For the text-containing cell, return its midpoint in (X, Y) coordinate format. 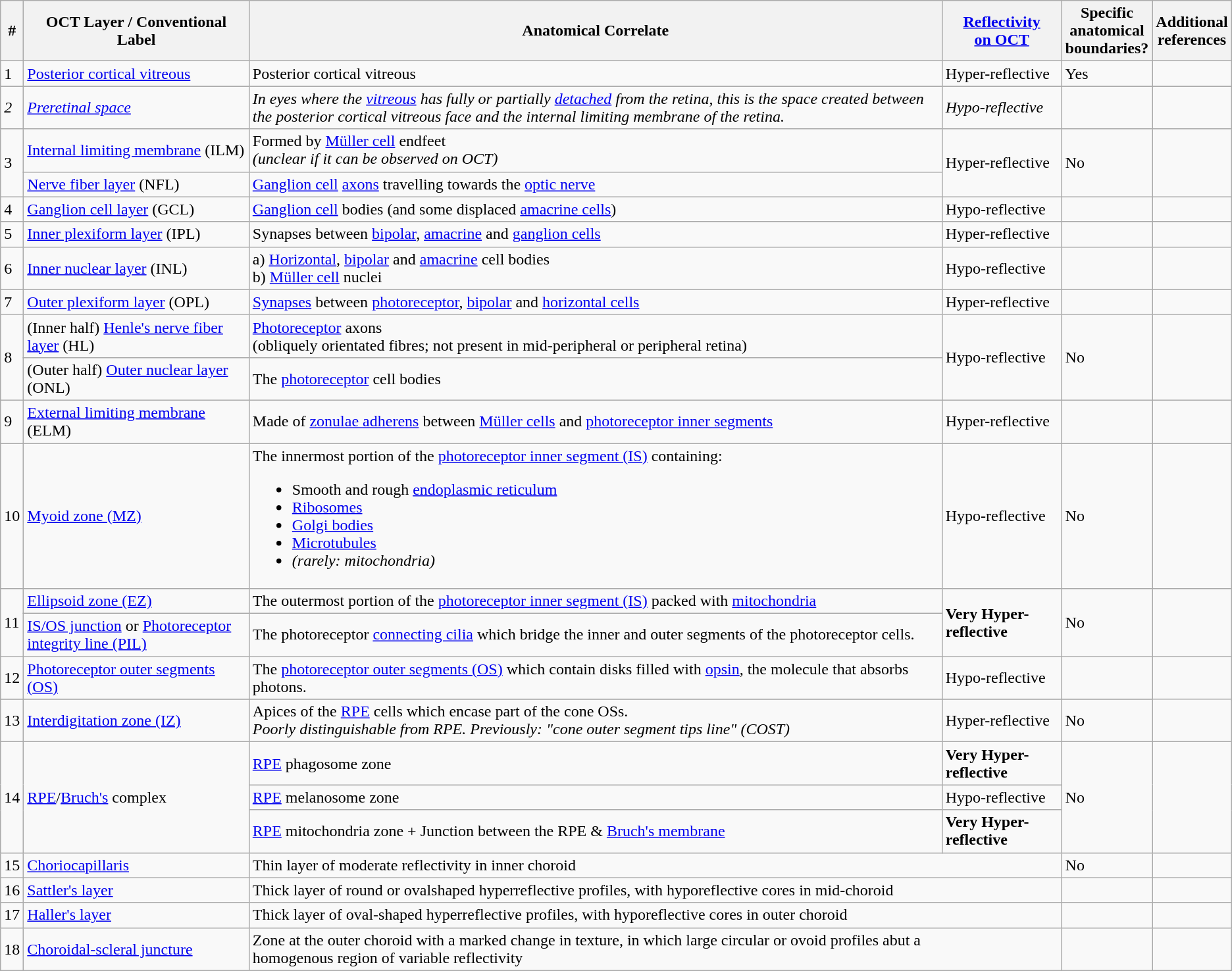
2 (12, 108)
5 (12, 234)
The photoreceptor connecting cilia which bridge the inner and outer segments of the photoreceptor cells. (595, 635)
IS/OS junction or Photoreceptor integrity line (PIL) (136, 635)
13 (12, 721)
RPE phagosome zone (595, 763)
Made of zonulae adherens between Müller cells and photoreceptor inner segments (595, 421)
4 (12, 209)
14 (12, 797)
Synapses between bipolar, amacrine and ganglion cells (595, 234)
Ellipsoid zone (EZ) (136, 601)
# (12, 31)
The photoreceptor outer segments (OS) which contain disks filled with opsin, the molecule that absorbs photons. (595, 678)
RPE/Bruch's complex (136, 797)
Inner plexiform layer (IPL) (136, 234)
Anatomical Correlate (595, 31)
Haller's layer (136, 915)
9 (12, 421)
6 (12, 268)
Ganglion cell layer (GCL) (136, 209)
15 (12, 865)
Synapses between photoreceptor, bipolar and horizontal cells (595, 302)
Thick layer of round or ovalshaped hyperreflective profiles, with hyporeflective cores in mid-choroid (655, 890)
Reflectivityon OCT (1002, 31)
Myoid zone (MZ) (136, 516)
Interdigitation zone (IZ) (136, 721)
Thin layer of moderate reflectivity in inner choroid (655, 865)
Apices of the RPE cells which encase part of the cone OSs.Poorly distinguishable from RPE. Previously: "cone outer segment tips line" (COST) (595, 721)
RPE melanosome zone (595, 797)
16 (12, 890)
Ganglion cell bodies (and some displaced amacrine cells) (595, 209)
Specificanatomicalboundaries? (1107, 31)
a) Horizontal, bipolar and amacrine cell bodiesb) Müller cell nuclei (595, 268)
17 (12, 915)
The outermost portion of the photoreceptor inner segment (IS) packed with mitochondria (595, 601)
7 (12, 302)
Preretinal space (136, 108)
Photoreceptor axons(obliquely orientated fibres; not present in mid-peripheral or peripheral retina) (595, 336)
The photoreceptor cell bodies (595, 379)
OCT Layer / Conventional Label (136, 31)
Photoreceptor outer segments (OS) (136, 678)
(Inner half) Henle's nerve fiber layer (HL) (136, 336)
Formed by Müller cell endfeet(unclear if it can be observed on OCT) (595, 150)
Inner nuclear layer (INL) (136, 268)
Outer plexiform layer (OPL) (136, 302)
RPE mitochondria zone + Junction between the RPE & Bruch's membrane (595, 832)
11 (12, 622)
1 (12, 74)
12 (12, 678)
External limiting membrane (ELM) (136, 421)
Additionalreferences (1192, 31)
Sattler's layer (136, 890)
18 (12, 949)
Nerve fiber layer (NFL) (136, 184)
3 (12, 163)
Thick layer of oval-shaped hyperreflective profiles, with hyporeflective cores in outer choroid (655, 915)
Choroidal-scleral juncture (136, 949)
Ganglion cell axons travelling towards the optic nerve (595, 184)
Internal limiting membrane (ILM) (136, 150)
(Outer half) Outer nuclear layer (ONL) (136, 379)
8 (12, 357)
Choriocapillaris (136, 865)
10 (12, 516)
Yes (1107, 74)
Zone at the outer choroid with a marked change in texture, in which large circular or ovoid profiles abut ahomogenous region of variable reflectivity (655, 949)
